Detect which cell encompasses the target text, then output its [x, y] center coordinate. 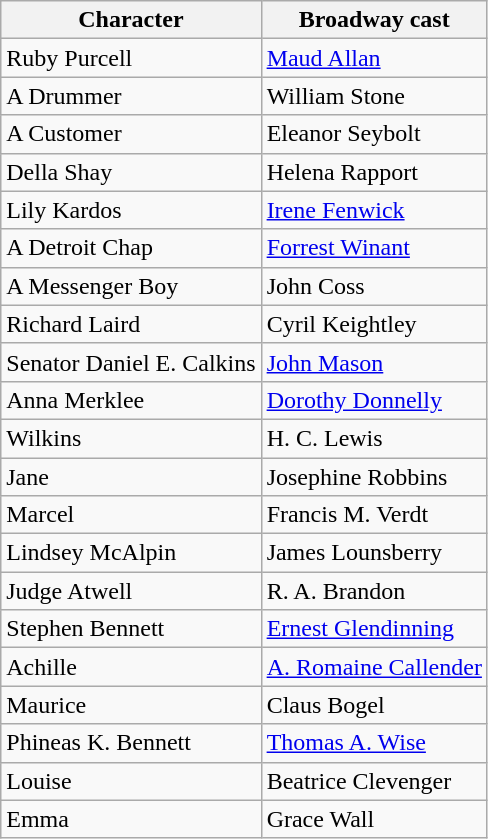
Judge Atwell [131, 591]
Stephen Bennett [131, 629]
Josephine Robbins [374, 477]
A Customer [131, 134]
Dorothy Donnelly [374, 400]
A Drummer [131, 96]
William Stone [374, 96]
Wilkins [131, 438]
Thomas A. Wise [374, 743]
Character [131, 20]
Senator Daniel E. Calkins [131, 362]
Ernest Glendinning [374, 629]
Phineas K. Bennett [131, 743]
James Lounsberry [374, 553]
John Coss [374, 286]
Emma [131, 819]
Ruby Purcell [131, 58]
Broadway cast [374, 20]
Jane [131, 477]
Louise [131, 781]
A Detroit Chap [131, 248]
John Mason [374, 362]
A Messenger Boy [131, 286]
H. C. Lewis [374, 438]
Irene Fenwick [374, 210]
Beatrice Clevenger [374, 781]
Francis M. Verdt [374, 515]
Anna Merklee [131, 400]
Marcel [131, 515]
Maud Allan [374, 58]
Eleanor Seybolt [374, 134]
Forrest Winant [374, 248]
Achille [131, 667]
Della Shay [131, 172]
Claus Bogel [374, 705]
Richard Laird [131, 324]
Grace Wall [374, 819]
A. Romaine Callender [374, 667]
Lindsey McAlpin [131, 553]
Maurice [131, 705]
Cyril Keightley [374, 324]
R. A. Brandon [374, 591]
Helena Rapport [374, 172]
Lily Kardos [131, 210]
